Scan for the cell matching the given text and deliver its [X, Y] coordinate at center. 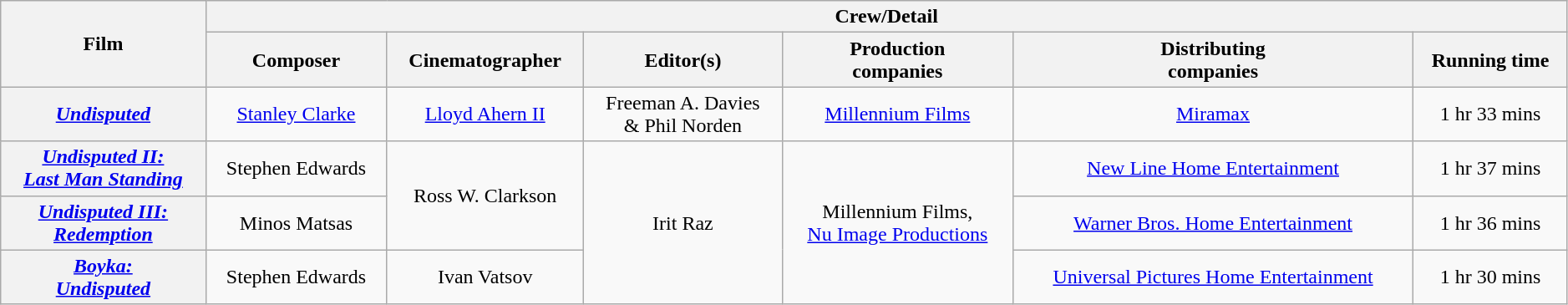
1 hr 30 mins [1490, 277]
Boyka: Undisputed [104, 277]
1 hr 37 mins [1490, 169]
Undisputed [104, 114]
Undisputed III: Redemption [104, 222]
Ivan Vatsov [485, 277]
Millennium Films, Nu Image Productions [897, 222]
Universal Pictures Home Entertainment [1213, 277]
Undisputed II: Last Man Standing [104, 169]
Miramax [1213, 114]
Minos Matsas [296, 222]
1 hr 33 mins [1490, 114]
Freeman A. Davies & Phil Norden [683, 114]
Irit Raz [683, 222]
Productioncompanies [897, 60]
Cinematographer [485, 60]
New Line Home Entertainment [1213, 169]
Ross W. Clarkson [485, 196]
Film [104, 43]
Distributingcompanies [1213, 60]
Editor(s) [683, 60]
Running time [1490, 60]
Millennium Films [897, 114]
Composer [296, 60]
Crew/Detail [886, 17]
Warner Bros. Home Entertainment [1213, 222]
Lloyd Ahern II [485, 114]
Stanley Clarke [296, 114]
1 hr 36 mins [1490, 222]
